Determine the [x, y] coordinate at the center of the cell enclosing the given text.  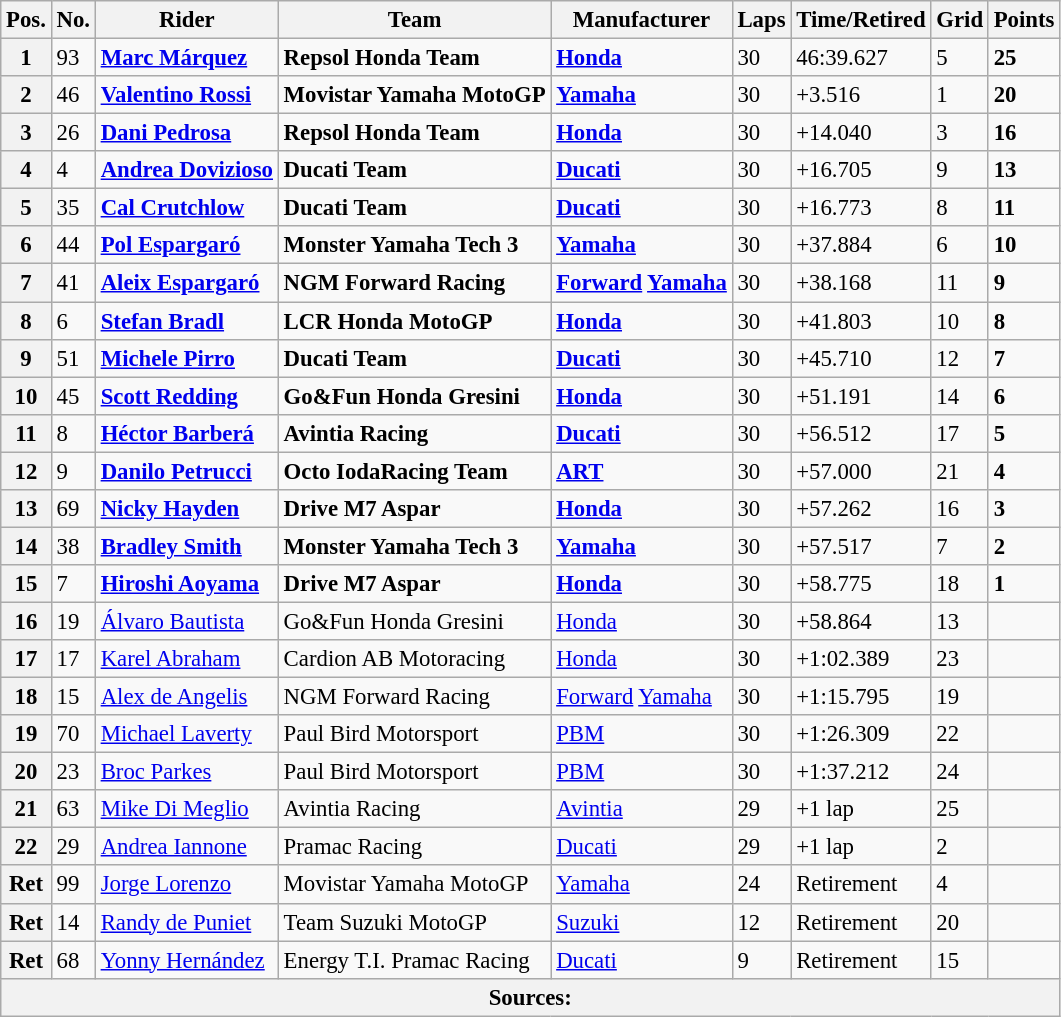
93 [73, 58]
+1:26.309 [861, 734]
Avintia [642, 809]
Pos. [26, 20]
+1:15.795 [861, 697]
69 [73, 509]
46:39.627 [861, 58]
No. [73, 20]
Karel Abraham [186, 659]
Michele Pirro [186, 358]
+16.705 [861, 170]
35 [73, 208]
+1:37.212 [861, 772]
41 [73, 283]
Pol Espargaró [186, 245]
Nicky Hayden [186, 509]
ART [642, 471]
+16.773 [861, 208]
Manufacturer [642, 20]
Time/Retired [861, 20]
Suzuki [642, 922]
38 [73, 546]
Yonny Hernández [186, 960]
Valentino Rossi [186, 95]
Stefan Bradl [186, 321]
Dani Pedrosa [186, 133]
+51.191 [861, 396]
+1:02.389 [861, 659]
Aleix Espargaró [186, 283]
Alex de Angelis [186, 697]
+56.512 [861, 433]
Álvaro Bautista [186, 621]
Sources: [530, 997]
+37.884 [861, 245]
68 [73, 960]
46 [73, 95]
LCR Honda MotoGP [414, 321]
Rider [186, 20]
Mike Di Meglio [186, 809]
+57.000 [861, 471]
Cal Crutchlow [186, 208]
+41.803 [861, 321]
+45.710 [861, 358]
Laps [762, 20]
Energy T.I. Pramac Racing [414, 960]
63 [73, 809]
Broc Parkes [186, 772]
Marc Márquez [186, 58]
Andrea Dovizioso [186, 170]
26 [73, 133]
+58.864 [861, 621]
+57.517 [861, 546]
51 [73, 358]
Randy de Puniet [186, 922]
Danilo Petrucci [186, 471]
Cardion AB Motoracing [414, 659]
45 [73, 396]
Bradley Smith [186, 546]
Pramac Racing [414, 847]
Grid [960, 20]
+58.775 [861, 584]
+38.168 [861, 283]
Michael Laverty [186, 734]
Octo IodaRacing Team [414, 471]
70 [73, 734]
Team Suzuki MotoGP [414, 922]
99 [73, 885]
+57.262 [861, 509]
Andrea Iannone [186, 847]
Team [414, 20]
+3.516 [861, 95]
Héctor Barberá [186, 433]
+14.040 [861, 133]
44 [73, 245]
Points [1024, 20]
Scott Redding [186, 396]
Hiroshi Aoyama [186, 584]
Jorge Lorenzo [186, 885]
